Return the (x, y) coordinate for the center point of the cell that contains the specified text.  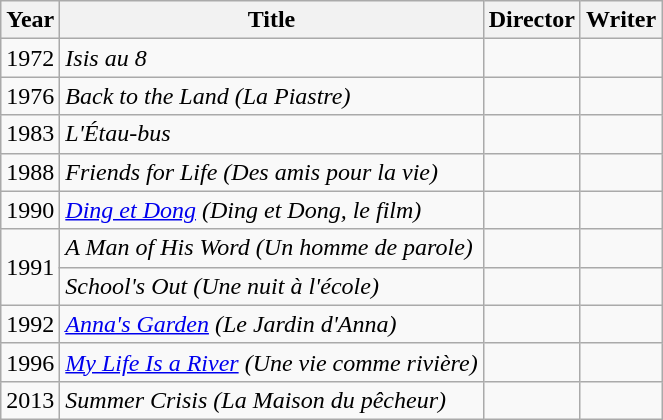
1976 (30, 96)
Anna's Garden (Le Jardin d'Anna) (272, 324)
Director (532, 20)
Friends for Life (Des amis pour la vie) (272, 172)
1996 (30, 362)
1992 (30, 324)
Isis au 8 (272, 58)
1972 (30, 58)
School's Out (Une nuit à l'école) (272, 286)
2013 (30, 400)
Ding et Dong (Ding et Dong, le film) (272, 210)
Back to the Land (La Piastre) (272, 96)
1991 (30, 267)
1988 (30, 172)
1983 (30, 134)
Title (272, 20)
Year (30, 20)
A Man of His Word (Un homme de parole) (272, 248)
Writer (620, 20)
L'Étau-bus (272, 134)
Summer Crisis (La Maison du pêcheur) (272, 400)
1990 (30, 210)
My Life Is a River (Une vie comme rivière) (272, 362)
